For the text-containing cell, return its midpoint in [X, Y] coordinate format. 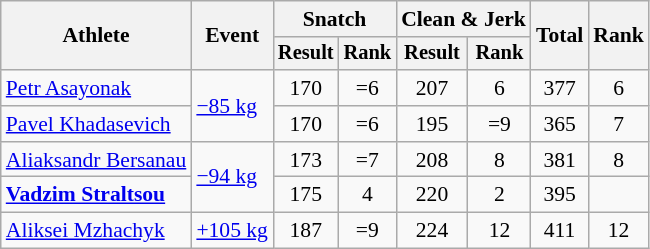
Petr Asayonak [96, 88]
Aliaksandr Bersanau [96, 160]
187 [306, 231]
220 [432, 195]
Vadzim Straltsou [96, 195]
381 [560, 160]
208 [432, 160]
Athlete [96, 36]
−85 kg [232, 106]
=7 [368, 160]
395 [560, 195]
Aliksei Mzhachyk [96, 231]
Clean & Jerk [464, 19]
Snatch [334, 19]
195 [432, 124]
Total [560, 36]
411 [560, 231]
Event [232, 36]
7 [618, 124]
4 [368, 195]
175 [306, 195]
Pavel Khadasevich [96, 124]
224 [432, 231]
365 [560, 124]
207 [432, 88]
+105 kg [232, 231]
2 [500, 195]
173 [306, 160]
−94 kg [232, 178]
377 [560, 88]
